Extract the (X, Y) coordinate from the center of the cell holding the provided text.  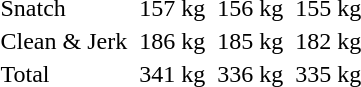
185 kg (250, 41)
186 kg (172, 41)
